Extract the (x, y) coordinate from the center of the cell holding the provided text.  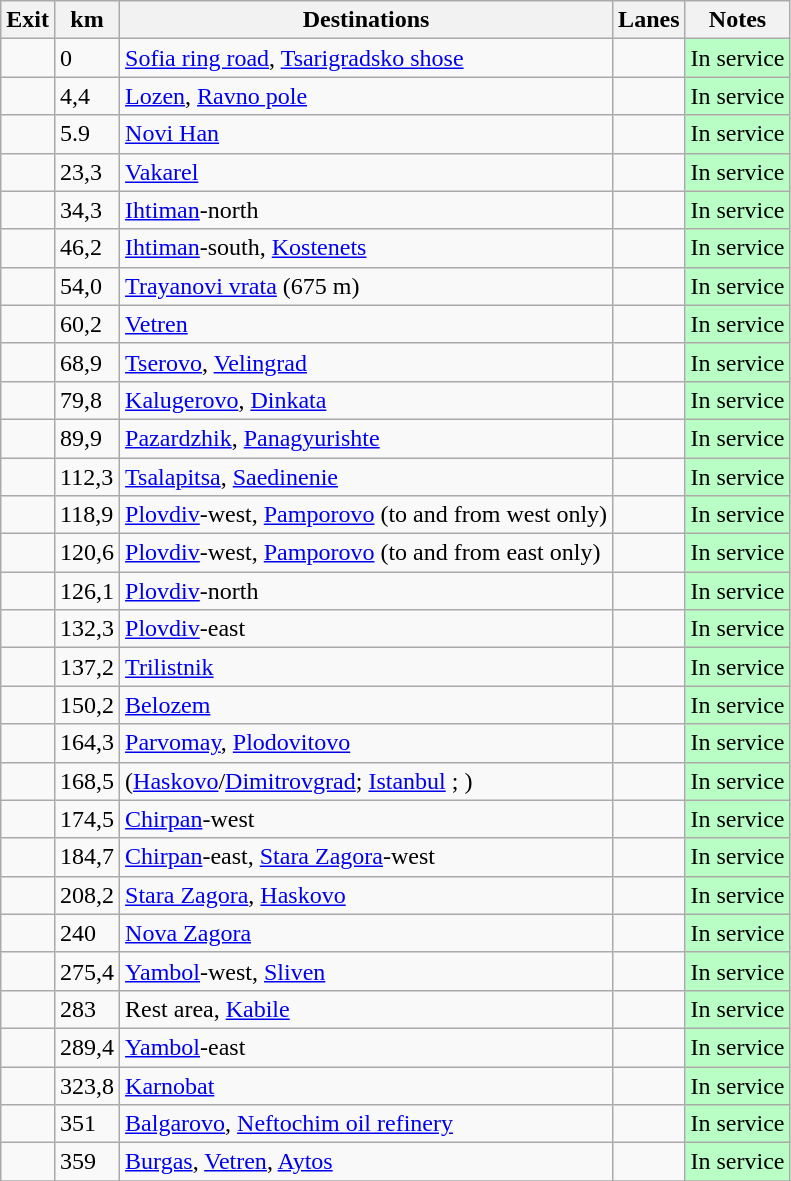
126,1 (86, 591)
137,2 (86, 667)
Plovdiv-east (366, 629)
168,5 (86, 781)
208,2 (86, 895)
Destinations (366, 20)
351 (86, 1124)
0 (86, 58)
Burgas, Vetren, Aytos (366, 1162)
132,3 (86, 629)
Chirpan-east, Stara Zagora-west (366, 857)
Yambol-west, Sliven (366, 971)
89,9 (86, 438)
283 (86, 1009)
Plovdiv-west, Pamporovo (to and from west only) (366, 515)
5.9 (86, 134)
Trayanovi vrata (675 m) (366, 286)
184,7 (86, 857)
Notes (738, 20)
Plovdiv-north (366, 591)
46,2 (86, 248)
Tsalapitsa, Saedinenie (366, 477)
Vakarel (366, 172)
Yambol-east (366, 1047)
68,9 (86, 362)
60,2 (86, 324)
Chirpan-west (366, 819)
150,2 (86, 705)
km (86, 20)
Stara Zagora, Haskovo (366, 895)
Parvomay, Plodovitovo (366, 743)
Ihtiman-south, Kostenets (366, 248)
Plovdiv-west, Pamporovo (to and from east only) (366, 553)
275,4 (86, 971)
23,3 (86, 172)
Tserovo, Velingrad (366, 362)
Novi Han (366, 134)
Ihtiman-north (366, 210)
120,6 (86, 553)
Kalugerovo, Dinkata (366, 400)
Karnobat (366, 1085)
Belozem (366, 705)
54,0 (86, 286)
289,4 (86, 1047)
323,8 (86, 1085)
79,8 (86, 400)
Pazardzhik, Panagyurishte (366, 438)
Lanes (649, 20)
Balgarovo, Neftochim oil refinery (366, 1124)
Rest area, Kabile (366, 1009)
118,9 (86, 515)
(Haskovo/Dimitrovgrad; Istanbul ; ) (366, 781)
174,5 (86, 819)
240 (86, 933)
Lozen, Ravno pole (366, 96)
164,3 (86, 743)
34,3 (86, 210)
Nova Zagora (366, 933)
Exit (28, 20)
4,4 (86, 96)
Vetren (366, 324)
Sofia ring road, Tsarigradsko shose (366, 58)
112,3 (86, 477)
359 (86, 1162)
Trilistnik (366, 667)
